Pinpoint the cell where the given text exists, returning its (x, y) midpoint coordinate. 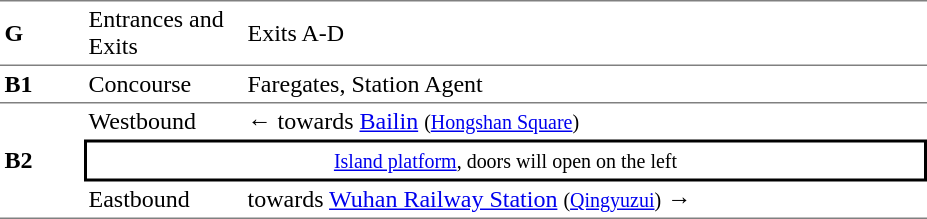
Concourse (164, 83)
← towards Bailin (Hongshan Square) (585, 121)
B2 (42, 160)
Island platform, doors will open on the left (506, 161)
Westbound (164, 121)
G (42, 32)
B1 (42, 83)
Entrances and Exits (164, 32)
Faregates, Station Agent (585, 83)
Exits A-D (585, 32)
